Extract the [x, y] coordinate from the center of the cell holding the provided text.  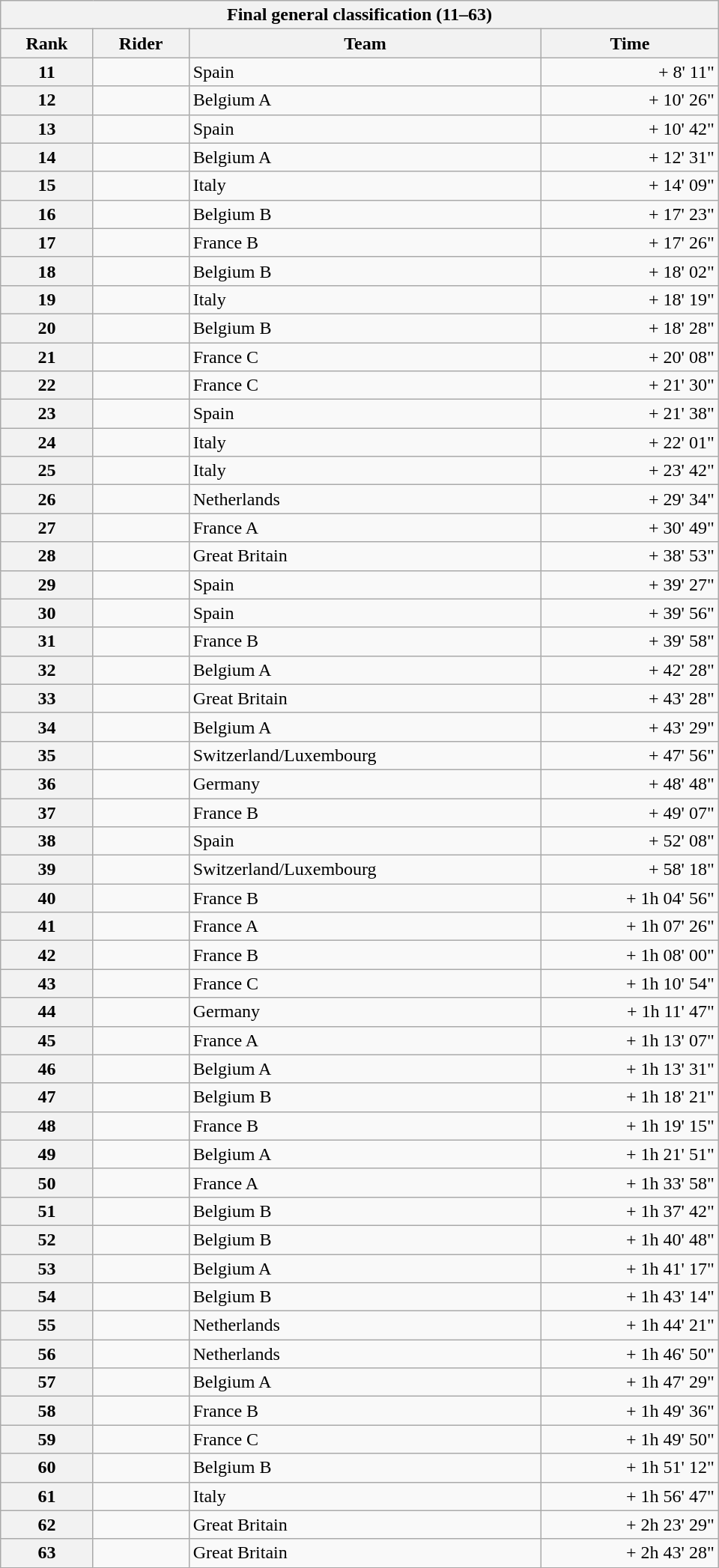
+ 18' 02" [631, 271]
+ 1h 40' 48" [631, 1239]
51 [46, 1211]
32 [46, 670]
50 [46, 1183]
Team [365, 43]
Rank [46, 43]
45 [46, 1040]
+ 42' 28" [631, 670]
25 [46, 471]
48 [46, 1126]
34 [46, 727]
54 [46, 1297]
+ 1h 46' 50" [631, 1354]
+ 38' 53" [631, 556]
+ 12' 31" [631, 157]
+ 1h 49' 36" [631, 1411]
17 [46, 242]
47 [46, 1097]
+ 30' 49" [631, 528]
+ 17' 23" [631, 214]
+ 43' 28" [631, 698]
+ 8' 11" [631, 72]
+ 58' 18" [631, 870]
21 [46, 357]
+ 1h 49' 50" [631, 1439]
+ 1h 13' 31" [631, 1069]
41 [46, 927]
+ 29' 34" [631, 499]
15 [46, 186]
+ 1h 19' 15" [631, 1126]
+ 18' 19" [631, 299]
59 [46, 1439]
20 [46, 328]
40 [46, 898]
46 [46, 1069]
+ 39' 27" [631, 585]
12 [46, 100]
+ 1h 04' 56" [631, 898]
+ 47' 56" [631, 755]
+ 2h 43' 28" [631, 1553]
+ 21' 38" [631, 414]
26 [46, 499]
+ 1h 33' 58" [631, 1183]
+ 10' 42" [631, 129]
57 [46, 1382]
+ 22' 01" [631, 442]
+ 39' 58" [631, 641]
61 [46, 1496]
19 [46, 299]
30 [46, 613]
38 [46, 841]
23 [46, 414]
+ 21' 30" [631, 385]
27 [46, 528]
18 [46, 271]
31 [46, 641]
60 [46, 1468]
+ 39' 56" [631, 613]
+ 23' 42" [631, 471]
52 [46, 1239]
Rider [141, 43]
Time [631, 43]
+ 49' 07" [631, 812]
+ 52' 08" [631, 841]
+ 17' 26" [631, 242]
+ 1h 44' 21" [631, 1326]
43 [46, 983]
42 [46, 955]
+ 1h 11' 47" [631, 1012]
63 [46, 1553]
14 [46, 157]
11 [46, 72]
29 [46, 585]
53 [46, 1269]
+ 1h 41' 17" [631, 1269]
28 [46, 556]
+ 20' 08" [631, 357]
+ 1h 18' 21" [631, 1097]
33 [46, 698]
55 [46, 1326]
36 [46, 784]
+ 14' 09" [631, 186]
13 [46, 129]
+ 1h 13' 07" [631, 1040]
+ 1h 10' 54" [631, 983]
24 [46, 442]
49 [46, 1154]
+ 48' 48" [631, 784]
+ 1h 37' 42" [631, 1211]
56 [46, 1354]
+ 10' 26" [631, 100]
22 [46, 385]
+ 1h 56' 47" [631, 1496]
37 [46, 812]
+ 1h 47' 29" [631, 1382]
+ 43' 29" [631, 727]
35 [46, 755]
39 [46, 870]
+ 1h 43' 14" [631, 1297]
+ 2h 23' 29" [631, 1525]
+ 1h 07' 26" [631, 927]
Final general classification (11–63) [359, 15]
58 [46, 1411]
44 [46, 1012]
+ 1h 51' 12" [631, 1468]
+ 18' 28" [631, 328]
62 [46, 1525]
+ 1h 08' 00" [631, 955]
16 [46, 214]
+ 1h 21' 51" [631, 1154]
